Find where the given text appears and provide that cell's center as (x, y) coordinate. 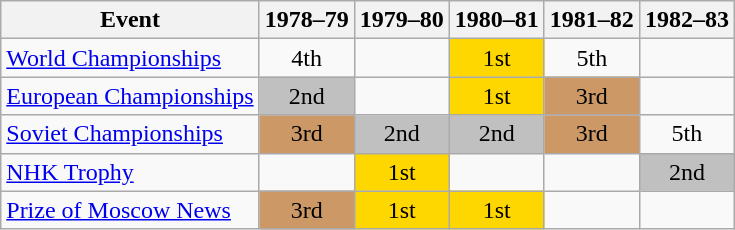
Soviet Championships (130, 134)
NHK Trophy (130, 172)
Event (130, 20)
1980–81 (496, 20)
1979–80 (402, 20)
World Championships (130, 58)
Prize of Moscow News (130, 210)
1982–83 (686, 20)
European Championships (130, 96)
1978–79 (306, 20)
4th (306, 58)
1981–82 (592, 20)
